For the text-containing cell, return its midpoint in [x, y] coordinate format. 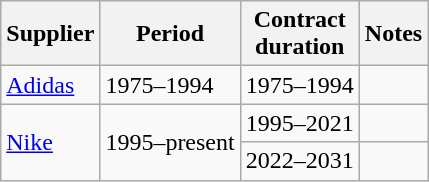
Notes [393, 34]
1995–present [170, 142]
Nike [50, 142]
Supplier [50, 34]
Contractduration [300, 34]
1995–2021 [300, 123]
Period [170, 34]
Adidas [50, 85]
2022–2031 [300, 161]
